Find where the given text appears and provide that cell's center as (x, y) coordinate. 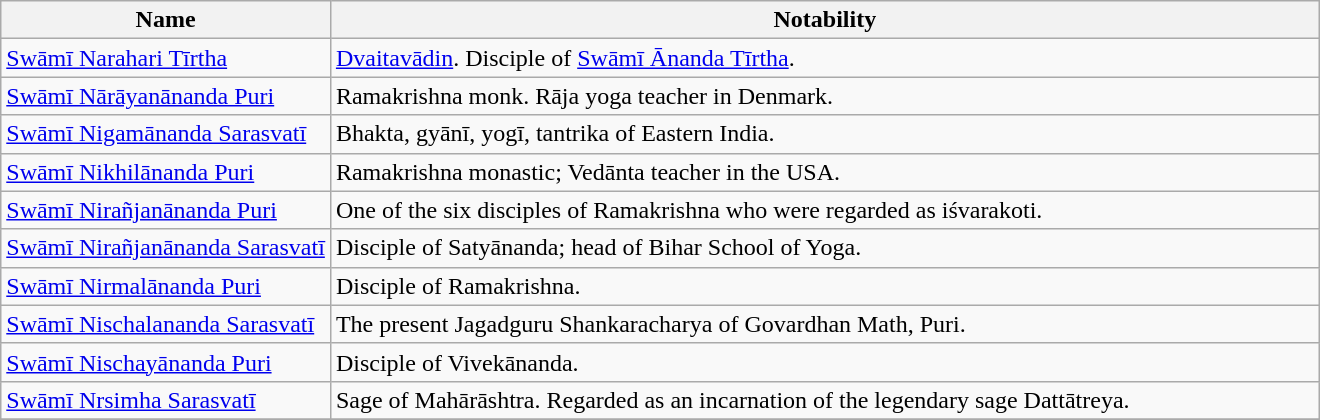
Disciple of Vivekānanda. (824, 362)
Disciple of Satyānanda; head of Bihar School of Yoga. (824, 248)
Notability (824, 20)
Name (166, 20)
Sage of Mahārāshtra. Regarded as an incarnation of the legendary sage Dattātreya. (824, 400)
Swāmī Nikhilānanda Puri (166, 172)
Swāmī Nirañjanānanda Sarasvatī (166, 248)
Swāmī Nigamānanda Sarasvatī (166, 134)
Dvaitavādin. Disciple of Swāmī Ānanda Tīrtha. (824, 58)
The present Jagadguru Shankaracharya of Govardhan Math, Puri. (824, 324)
Swāmī Narahari Tīrtha (166, 58)
Ramakrishna monk. Rāja yoga teacher in Denmark. (824, 96)
Swāmī Nischayānanda Puri (166, 362)
Swāmī Nirañjanānanda Puri (166, 210)
Bhakta, gyānī, yogī, tantrika of Eastern India. (824, 134)
Ramakrishna monastic; Vedānta teacher in the USA. (824, 172)
Swāmī Nrsimha Sarasvatī (166, 400)
Swāmī Nārāyanānanda Puri (166, 96)
One of the six disciples of Ramakrishna who were regarded as iśvarakoti. (824, 210)
Disciple of Ramakrishna. (824, 286)
Swāmī Nischalananda Sarasvatī (166, 324)
Swāmī Nirmalānanda Puri (166, 286)
